Output the (X, Y) coordinate of the center of the cell containing the given text.  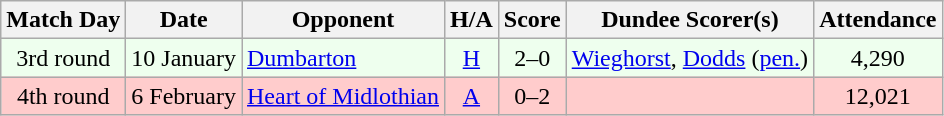
Dundee Scorer(s) (690, 20)
Date (184, 20)
3rd round (64, 58)
Wieghorst, Dodds (pen.) (690, 58)
10 January (184, 58)
6 February (184, 96)
Attendance (878, 20)
Opponent (344, 20)
A (472, 96)
12,021 (878, 96)
4,290 (878, 58)
4th round (64, 96)
Score (532, 20)
H/A (472, 20)
0–2 (532, 96)
Dumbarton (344, 58)
2–0 (532, 58)
Match Day (64, 20)
H (472, 58)
Heart of Midlothian (344, 96)
